Extract the (x, y) coordinate from the center of the cell holding the provided text.  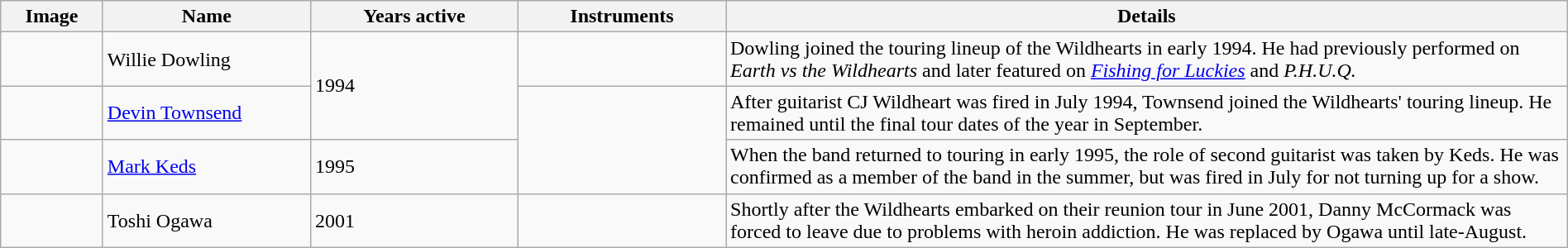
1995 (414, 167)
Toshi Ogawa (207, 220)
2001 (414, 220)
Willie Dowling (207, 60)
Instruments (622, 17)
Image (52, 17)
Devin Townsend (207, 112)
Mark Keds (207, 167)
1994 (414, 86)
Years active (414, 17)
Name (207, 17)
Details (1147, 17)
